Detect which cell encompasses the target text, then output its (X, Y) center coordinate. 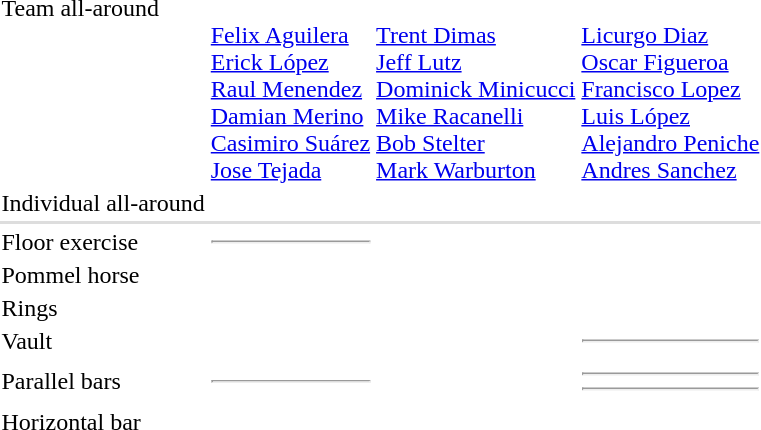
Individual all-around (103, 203)
Vault (103, 341)
Parallel bars (103, 382)
Floor exercise (103, 242)
Rings (103, 308)
Pommel horse (103, 275)
